Capture the cell that displays the provided text and extract its (X, Y) central coordinate. 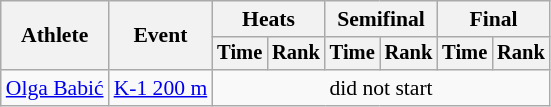
Event (161, 36)
Final (493, 19)
Heats (268, 19)
Olga Babić (55, 88)
did not start (381, 88)
Athlete (55, 36)
K-1 200 m (161, 88)
Semifinal (381, 19)
